Scan for the cell matching the given text and deliver its [x, y] coordinate at center. 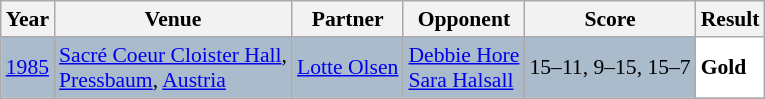
Partner [348, 19]
15–11, 9–15, 15–7 [610, 68]
Venue [173, 19]
Gold [730, 68]
Year [28, 19]
Score [610, 19]
Lotte Olsen [348, 68]
Debbie Hore Sara Halsall [464, 68]
Opponent [464, 19]
1985 [28, 68]
Result [730, 19]
Sacré Coeur Cloister Hall,Pressbaum, Austria [173, 68]
